Output the (X, Y) coordinate of the center of the cell containing the given text.  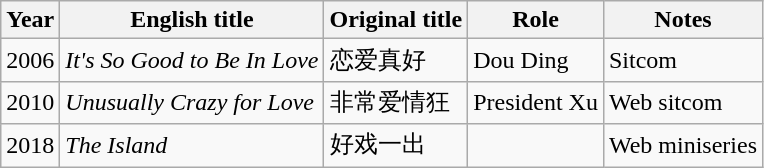
Notes (682, 20)
2010 (30, 102)
Unusually Crazy for Love (192, 102)
非常爱情狂 (396, 102)
2018 (30, 146)
Web miniseries (682, 146)
President Xu (536, 102)
恋爱真好 (396, 60)
Dou Ding (536, 60)
Year (30, 20)
It's So Good to Be In Love (192, 60)
Sitcom (682, 60)
Original title (396, 20)
2006 (30, 60)
Web sitcom (682, 102)
Role (536, 20)
好戏一出 (396, 146)
English title (192, 20)
The Island (192, 146)
